Determine the (x, y) coordinate at the center of the cell enclosing the given text.  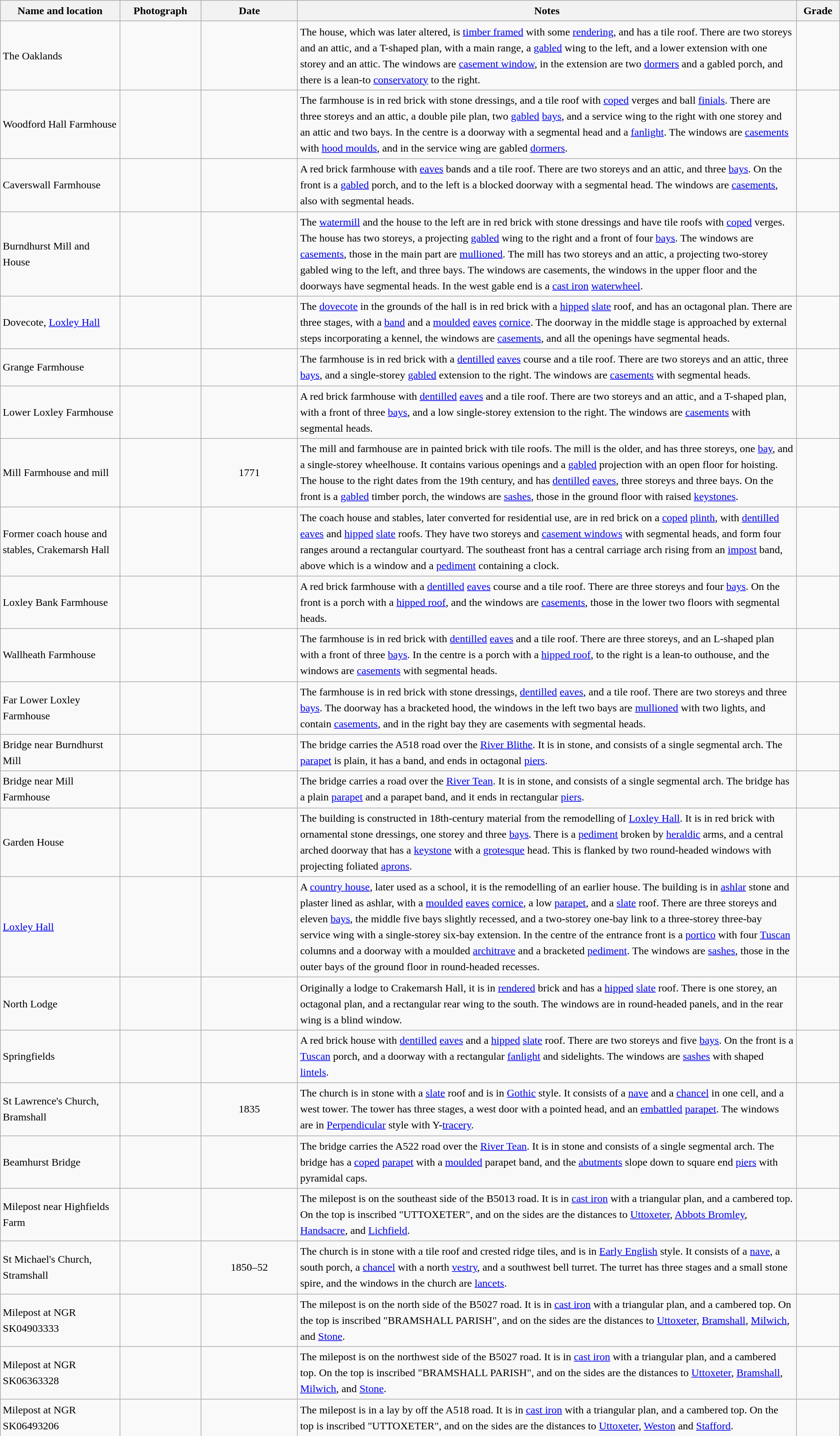
Photograph (160, 11)
Milepost at NGR SK04903333 (60, 1320)
Name and location (60, 11)
Grade (818, 11)
Loxley Bank Farmhouse (60, 602)
Grange Farmhouse (60, 367)
The Oaklands (60, 56)
Burndhurst Mill and House (60, 254)
Loxley Hall (60, 927)
Mill Farmhouse and mill (60, 472)
Date (249, 11)
North Lodge (60, 1003)
Wallheath Farmhouse (60, 655)
1850–52 (249, 1268)
Caverswall Farmhouse (60, 185)
Milepost at NGR SK06493206 (60, 1417)
Milepost near Highfields Farm (60, 1214)
St Lawrence's Church, Bramshall (60, 1109)
1771 (249, 472)
Lower Loxley Farmhouse (60, 412)
Milepost at NGR SK06363328 (60, 1373)
Woodford Hall Farmhouse (60, 124)
Dovecote, Loxley Hall (60, 323)
Far Lower Loxley Farmhouse (60, 708)
St Michael's Church, Stramshall (60, 1268)
Notes (547, 11)
1835 (249, 1109)
Bridge near Burndhurst Mill (60, 753)
Springfields (60, 1057)
Garden House (60, 842)
Former coach house and stables, Crakemarsh Hall (60, 542)
Bridge near Mill Farmhouse (60, 790)
Beamhurst Bridge (60, 1162)
